For the text-containing cell, return its midpoint in [x, y] coordinate format. 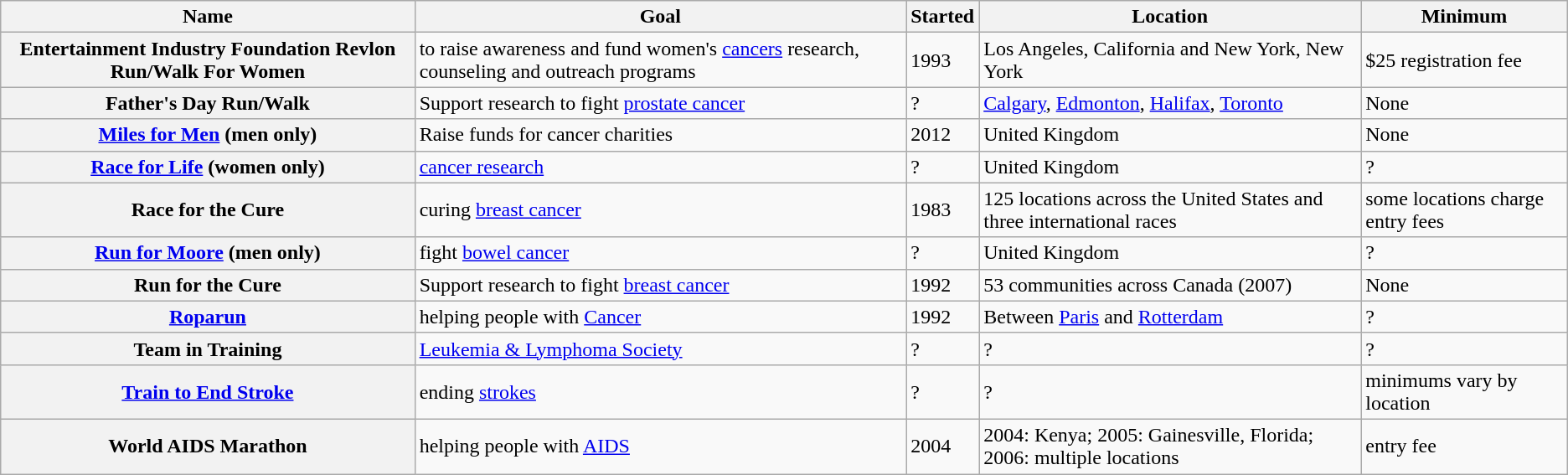
Train to End Stroke [208, 392]
entry fee [1464, 446]
Started [943, 17]
Miles for Men (men only) [208, 135]
World AIDS Marathon [208, 446]
Minimum [1464, 17]
2004 [943, 446]
ending strokes [660, 392]
Support research to fight breast cancer [660, 285]
Race for the Cure [208, 209]
minimums vary by location [1464, 392]
Roparun [208, 317]
Entertainment Industry Foundation Revlon Run/Walk For Women [208, 60]
cancer research [660, 167]
2004: Kenya; 2005: Gainesville, Florida; 2006: multiple locations [1170, 446]
Raise funds for cancer charities [660, 135]
Between Paris and Rotterdam [1170, 317]
some locations charge entry fees [1464, 209]
Run for Moore (men only) [208, 253]
Name [208, 17]
helping people with AIDS [660, 446]
Calgary, Edmonton, Halifax, Toronto [1170, 103]
Run for the Cure [208, 285]
fight bowel cancer [660, 253]
$25 registration fee [1464, 60]
Leukemia & Lymphoma Society [660, 349]
1993 [943, 60]
Team in Training [208, 349]
Location [1170, 17]
Father's Day Run/Walk [208, 103]
helping people with Cancer [660, 317]
1983 [943, 209]
Support research to fight prostate cancer [660, 103]
53 communities across Canada (2007) [1170, 285]
to raise awareness and fund women's cancers research, counseling and outreach programs [660, 60]
curing breast cancer [660, 209]
Race for Life (women only) [208, 167]
2012 [943, 135]
125 locations across the United States and three international races [1170, 209]
Los Angeles, California and New York, New York [1170, 60]
Goal [660, 17]
